From the cell containing the given text, extract its center point as (X, Y) coordinate. 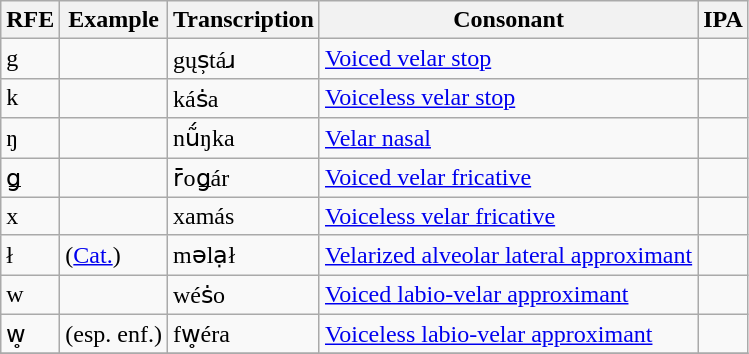
káṡa (244, 98)
(Cat.) (114, 255)
Voiceless velar stop (508, 98)
xamás (244, 216)
g (30, 59)
Voiceless velar fricative (508, 216)
Voiced velar fricative (508, 178)
Consonant (508, 20)
ŋ (30, 138)
fw̥éra (244, 334)
gųs̹táɹ (244, 59)
nṹŋka (244, 138)
ł (30, 255)
r̄oǥár (244, 178)
məlạł (244, 255)
wéṡo (244, 295)
Voiced labio-velar approximant (508, 295)
(esp. enf.) (114, 334)
RFE (30, 20)
Voiceless labio-velar approximant (508, 334)
Voiced velar stop (508, 59)
IPA (724, 20)
w (30, 295)
ǥ (30, 178)
k (30, 98)
x (30, 216)
Velarized alveolar lateral approximant (508, 255)
Velar nasal (508, 138)
w̥ (30, 334)
Example (114, 20)
Transcription (244, 20)
